Search for the cell housing the specified text and yield its [X, Y] center coordinate. 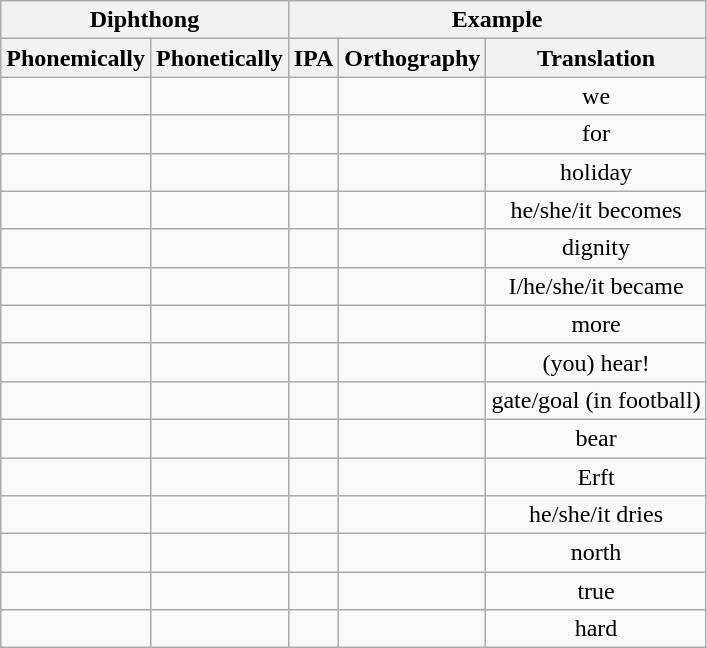
Orthography [412, 58]
Diphthong [144, 20]
true [596, 591]
dignity [596, 248]
hard [596, 629]
(you) hear! [596, 362]
he/she/it becomes [596, 210]
IPA [314, 58]
I/he/she/it became [596, 286]
Translation [596, 58]
we [596, 96]
gate/goal (in football) [596, 400]
for [596, 134]
he/she/it dries [596, 515]
Phonemically [76, 58]
north [596, 553]
Phonetically [219, 58]
holiday [596, 172]
Erft [596, 477]
Example [497, 20]
more [596, 324]
bear [596, 438]
